From the cell containing the given text, extract its center point as [x, y] coordinate. 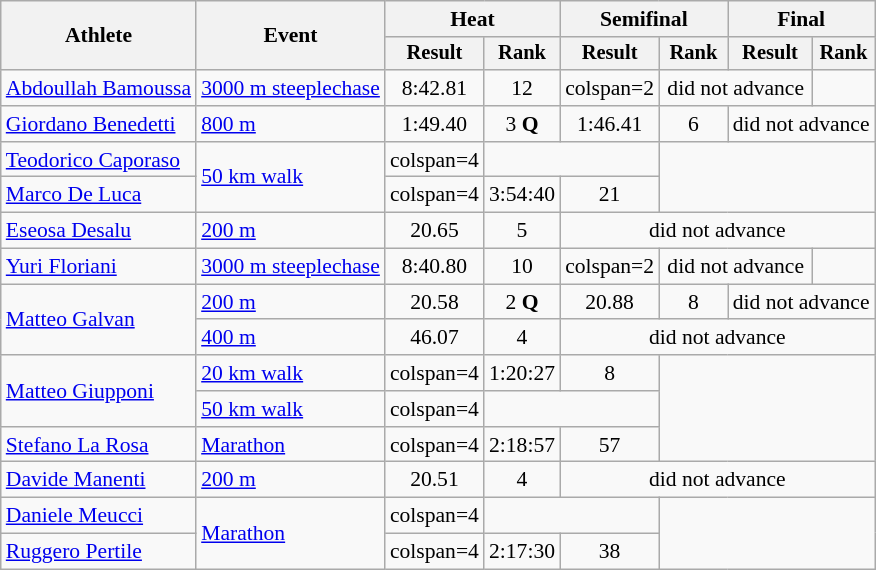
Matteo Giupponi [98, 390]
Teodorico Caporaso [98, 160]
Marco De Luca [98, 195]
3:54:40 [522, 195]
Athlete [98, 36]
10 [522, 267]
20.65 [434, 231]
1:20:27 [522, 373]
Semifinal [644, 19]
400 m [290, 338]
20.88 [610, 302]
12 [522, 88]
21 [610, 195]
20.51 [434, 480]
3 Q [522, 124]
20.58 [434, 302]
Final [802, 19]
5 [522, 231]
Davide Manenti [98, 480]
Yuri Floriani [98, 267]
6 [694, 124]
1:49.40 [434, 124]
38 [610, 552]
2 Q [522, 302]
8:40.80 [434, 267]
Event [290, 36]
1:46.41 [610, 124]
Giordano Benedetti [98, 124]
20 km walk [290, 373]
2:17:30 [522, 552]
57 [610, 445]
8:42.81 [434, 88]
46.07 [434, 338]
Eseosa Desalu [98, 231]
800 m [290, 124]
Stefano La Rosa [98, 445]
Heat [472, 19]
Abdoullah Bamoussa [98, 88]
Matteo Galvan [98, 320]
Daniele Meucci [98, 516]
2:18:57 [522, 445]
Ruggero Pertile [98, 552]
